Return the [x, y] coordinate for the center point of the cell that contains the specified text.  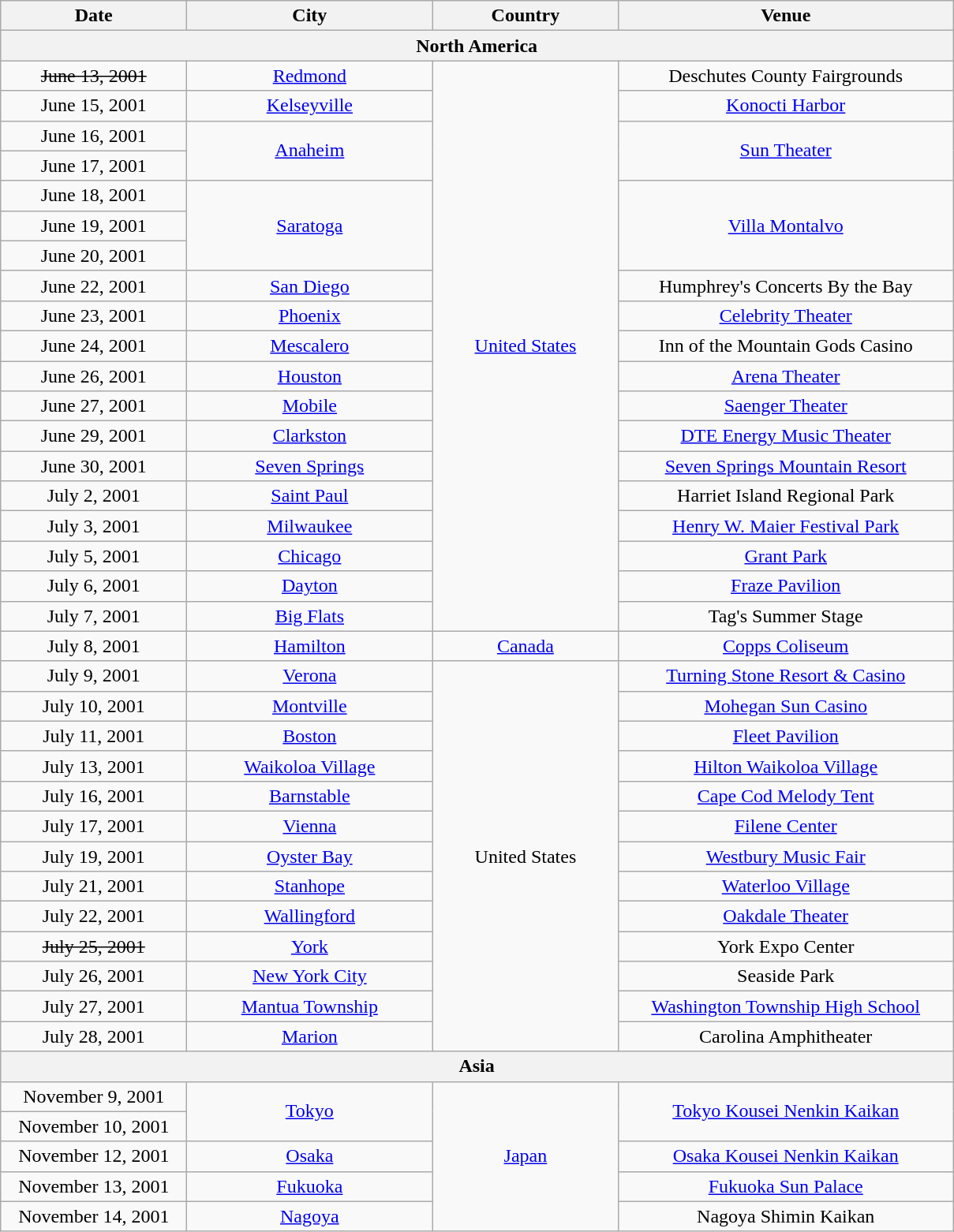
New York City [309, 976]
Grant Park [786, 556]
June 27, 2001 [94, 406]
Carolina Amphitheater [786, 1036]
Sun Theater [786, 151]
July 19, 2001 [94, 856]
Hamilton [309, 646]
Tokyo Kousei Nenkin Kaikan [786, 1111]
Mobile [309, 406]
June 17, 2001 [94, 166]
Nagoya [309, 1216]
Deschutes County Fairgrounds [786, 76]
November 10, 2001 [94, 1126]
Waterloo Village [786, 887]
June 26, 2001 [94, 376]
City [309, 16]
Mohegan Sun Casino [786, 706]
Verona [309, 676]
June 13, 2001 [94, 76]
Inn of the Mountain Gods Casino [786, 345]
Country [526, 16]
Vienna [309, 826]
Cape Cod Melody Tent [786, 796]
July 2, 2001 [94, 496]
Celebrity Theater [786, 315]
June 22, 2001 [94, 286]
Nagoya Shimin Kaikan [786, 1216]
Marion [309, 1036]
July 17, 2001 [94, 826]
Fleet Pavilion [786, 736]
November 14, 2001 [94, 1216]
Stanhope [309, 887]
July 28, 2001 [94, 1036]
Saenger Theater [786, 406]
San Diego [309, 286]
June 18, 2001 [94, 196]
Canada [526, 646]
Big Flats [309, 616]
Tokyo [309, 1111]
November 13, 2001 [94, 1186]
Date [94, 16]
Osaka Kousei Nenkin Kaikan [786, 1156]
Fraze Pavilion [786, 586]
Washington Township High School [786, 1006]
Houston [309, 376]
Venue [786, 16]
Wallingford [309, 917]
Fukuoka Sun Palace [786, 1186]
Asia [477, 1066]
Anaheim [309, 151]
Seven Springs Mountain Resort [786, 466]
Harriet Island Regional Park [786, 496]
Oyster Bay [309, 856]
July 11, 2001 [94, 736]
Konocti Harbor [786, 106]
Seaside Park [786, 976]
Seven Springs [309, 466]
November 12, 2001 [94, 1156]
Fukuoka [309, 1186]
North America [477, 46]
June 30, 2001 [94, 466]
Villa Montalvo [786, 226]
Dayton [309, 586]
July 10, 2001 [94, 706]
July 26, 2001 [94, 976]
Clarkston [309, 436]
July 7, 2001 [94, 616]
Chicago [309, 556]
June 23, 2001 [94, 315]
Mantua Township [309, 1006]
July 3, 2001 [94, 526]
June 20, 2001 [94, 256]
Oakdale Theater [786, 917]
June 15, 2001 [94, 106]
Westbury Music Fair [786, 856]
Filene Center [786, 826]
July 6, 2001 [94, 586]
June 16, 2001 [94, 136]
York [309, 946]
June 19, 2001 [94, 226]
Hilton Waikoloa Village [786, 766]
June 29, 2001 [94, 436]
Boston [309, 736]
July 16, 2001 [94, 796]
Mescalero [309, 345]
Kelseyville [309, 106]
Phoenix [309, 315]
Turning Stone Resort & Casino [786, 676]
July 27, 2001 [94, 1006]
Henry W. Maier Festival Park [786, 526]
Barnstable [309, 796]
November 9, 2001 [94, 1096]
Waikoloa Village [309, 766]
July 21, 2001 [94, 887]
York Expo Center [786, 946]
June 24, 2001 [94, 345]
DTE Energy Music Theater [786, 436]
Humphrey's Concerts By the Bay [786, 286]
July 22, 2001 [94, 917]
July 25, 2001 [94, 946]
July 9, 2001 [94, 676]
July 5, 2001 [94, 556]
Milwaukee [309, 526]
Redmond [309, 76]
Copps Coliseum [786, 646]
Saint Paul [309, 496]
Arena Theater [786, 376]
July 8, 2001 [94, 646]
Tag's Summer Stage [786, 616]
July 13, 2001 [94, 766]
Osaka [309, 1156]
Montville [309, 706]
Japan [526, 1156]
Saratoga [309, 226]
